Capture the cell that displays the provided text and extract its [x, y] central coordinate. 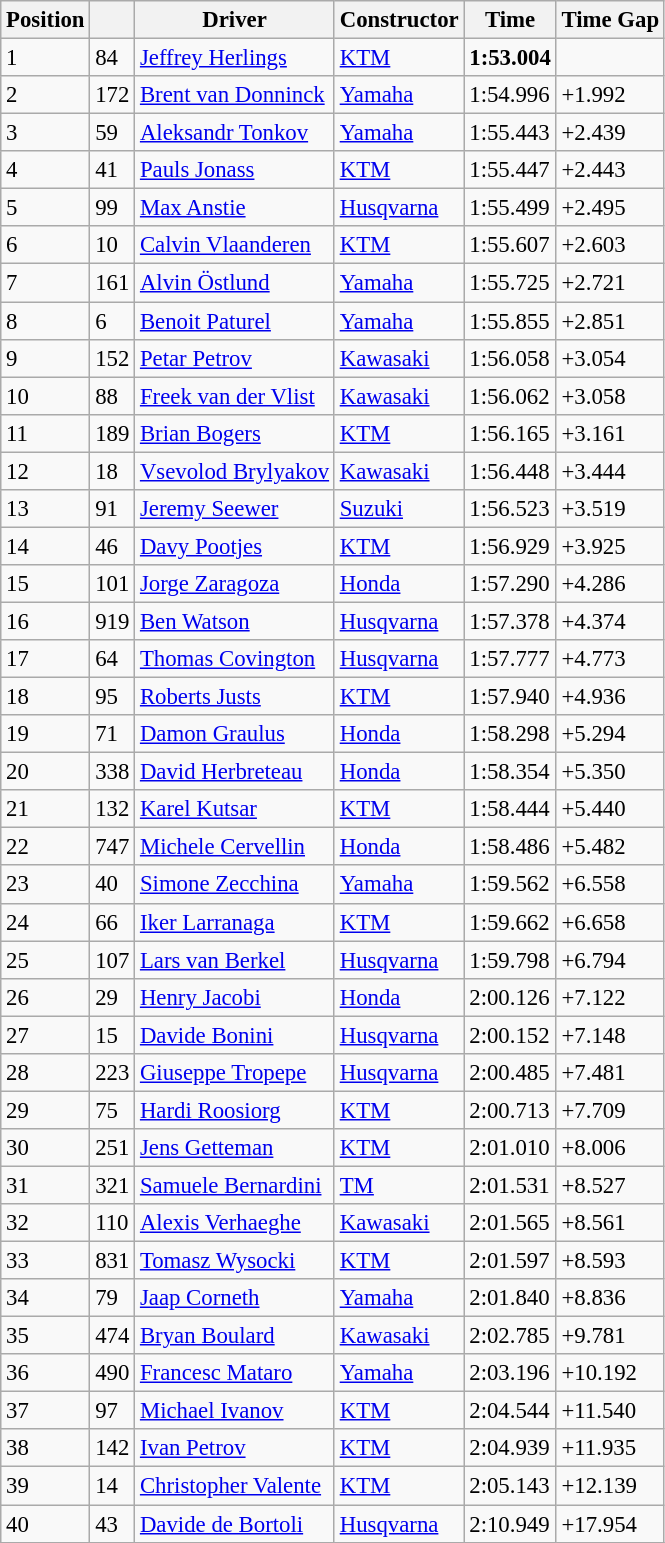
27 [46, 1035]
+6.794 [610, 960]
+9.781 [610, 1336]
39 [46, 1486]
+2.439 [610, 133]
+2.443 [610, 170]
Damon Graulus [235, 734]
Vsevolod Brylyakov [235, 471]
25 [46, 960]
21 [46, 809]
474 [112, 1336]
172 [112, 95]
1:55.855 [510, 321]
Giuseppe Tropepe [235, 1073]
TM [399, 1185]
Freek van der Vlist [235, 396]
84 [112, 58]
+1.992 [610, 95]
Alexis Verhaeghe [235, 1223]
23 [46, 885]
33 [46, 1261]
1:57.378 [510, 621]
2:01.010 [510, 1148]
32 [46, 1223]
2:04.939 [510, 1449]
+8.836 [610, 1298]
9 [46, 358]
+17.954 [610, 1524]
38 [46, 1449]
30 [46, 1148]
2:00.152 [510, 1035]
+6.558 [610, 885]
46 [112, 546]
2:00.713 [510, 1110]
1:58.298 [510, 734]
1:55.499 [510, 208]
919 [112, 621]
+3.444 [610, 471]
1:56.523 [510, 509]
8 [46, 321]
Samuele Bernardini [235, 1185]
64 [112, 659]
107 [112, 960]
+8.561 [610, 1223]
66 [112, 922]
+7.481 [610, 1073]
41 [112, 170]
1:55.607 [510, 245]
1:59.662 [510, 922]
189 [112, 433]
28 [46, 1073]
251 [112, 1148]
223 [112, 1073]
75 [112, 1110]
2:04.544 [510, 1411]
Davy Pootjes [235, 546]
Time [510, 20]
26 [46, 997]
Ben Watson [235, 621]
71 [112, 734]
1:58.444 [510, 809]
35 [46, 1336]
2:01.840 [510, 1298]
7 [46, 283]
+10.192 [610, 1373]
Driver [235, 20]
Lars van Berkel [235, 960]
1:59.562 [510, 885]
Position [46, 20]
+7.122 [610, 997]
2 [46, 95]
132 [112, 809]
+3.519 [610, 509]
1:58.486 [510, 847]
+5.294 [610, 734]
2:00.485 [510, 1073]
17 [46, 659]
5 [46, 208]
Davide de Bortoli [235, 1524]
Simone Zecchina [235, 885]
+5.350 [610, 772]
+2.851 [610, 321]
2:01.531 [510, 1185]
37 [46, 1411]
Michele Cervellin [235, 847]
20 [46, 772]
+8.006 [610, 1148]
36 [46, 1373]
110 [112, 1223]
1:54.996 [510, 95]
161 [112, 283]
1:59.798 [510, 960]
+7.148 [610, 1035]
1:58.354 [510, 772]
1:53.004 [510, 58]
+5.440 [610, 809]
338 [112, 772]
+2.603 [610, 245]
88 [112, 396]
+3.161 [610, 433]
99 [112, 208]
13 [46, 509]
Iker Larranaga [235, 922]
+4.286 [610, 584]
2:01.597 [510, 1261]
1:55.447 [510, 170]
+4.936 [610, 697]
Time Gap [610, 20]
Jeremy Seewer [235, 509]
Suzuki [399, 509]
16 [46, 621]
Henry Jacobi [235, 997]
+11.935 [610, 1449]
+3.054 [610, 358]
Constructor [399, 20]
2:00.126 [510, 997]
Jens Getteman [235, 1148]
1:56.058 [510, 358]
831 [112, 1261]
Roberts Justs [235, 697]
Aleksandr Tonkov [235, 133]
747 [112, 847]
+4.773 [610, 659]
22 [46, 847]
59 [112, 133]
Thomas Covington [235, 659]
Christopher Valente [235, 1486]
79 [112, 1298]
Alvin Östlund [235, 283]
95 [112, 697]
1:56.062 [510, 396]
2:05.143 [510, 1486]
Jeffrey Herlings [235, 58]
142 [112, 1449]
Jaap Corneth [235, 1298]
97 [112, 1411]
Max Anstie [235, 208]
Calvin Vlaanderen [235, 245]
11 [46, 433]
Tomasz Wysocki [235, 1261]
Michael Ivanov [235, 1411]
1:56.929 [510, 546]
+8.527 [610, 1185]
1 [46, 58]
Brent van Donninck [235, 95]
3 [46, 133]
+12.139 [610, 1486]
34 [46, 1298]
Bryan Boulard [235, 1336]
1:57.777 [510, 659]
490 [112, 1373]
1:57.290 [510, 584]
1:55.443 [510, 133]
12 [46, 471]
+6.658 [610, 922]
2:10.949 [510, 1524]
Davide Bonini [235, 1035]
Jorge Zaragoza [235, 584]
+3.925 [610, 546]
+5.482 [610, 847]
43 [112, 1524]
+4.374 [610, 621]
1:56.165 [510, 433]
+2.721 [610, 283]
4 [46, 170]
91 [112, 509]
19 [46, 734]
1:55.725 [510, 283]
Hardi Roosiorg [235, 1110]
Pauls Jonass [235, 170]
Karel Kutsar [235, 809]
+3.058 [610, 396]
Francesc Mataro [235, 1373]
1:56.448 [510, 471]
2:03.196 [510, 1373]
+11.540 [610, 1411]
321 [112, 1185]
31 [46, 1185]
101 [112, 584]
+7.709 [610, 1110]
Ivan Petrov [235, 1449]
Benoit Paturel [235, 321]
2:01.565 [510, 1223]
152 [112, 358]
Petar Petrov [235, 358]
2:02.785 [510, 1336]
Brian Bogers [235, 433]
+2.495 [610, 208]
24 [46, 922]
+8.593 [610, 1261]
1:57.940 [510, 697]
David Herbreteau [235, 772]
